Return the (X, Y) coordinate for the center point of the cell that contains the specified text.  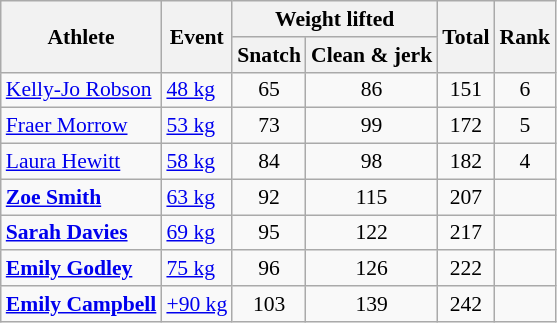
Weight lifted (334, 19)
Event (196, 36)
+90 kg (196, 304)
Zoe Smith (82, 197)
122 (372, 233)
96 (269, 269)
172 (466, 126)
53 kg (196, 126)
84 (269, 162)
Clean & jerk (372, 55)
99 (372, 126)
6 (526, 90)
95 (269, 233)
Total (466, 36)
Kelly-Jo Robson (82, 90)
Sarah Davies (82, 233)
86 (372, 90)
Laura Hewitt (82, 162)
48 kg (196, 90)
5 (526, 126)
65 (269, 90)
242 (466, 304)
103 (269, 304)
151 (466, 90)
58 kg (196, 162)
207 (466, 197)
69 kg (196, 233)
Rank (526, 36)
92 (269, 197)
Athlete (82, 36)
217 (466, 233)
Snatch (269, 55)
63 kg (196, 197)
126 (372, 269)
139 (372, 304)
75 kg (196, 269)
Emily Campbell (82, 304)
Emily Godley (82, 269)
73 (269, 126)
182 (466, 162)
Fraer Morrow (82, 126)
4 (526, 162)
222 (466, 269)
115 (372, 197)
98 (372, 162)
